Determine the (X, Y) coordinate at the center of the cell enclosing the given text.  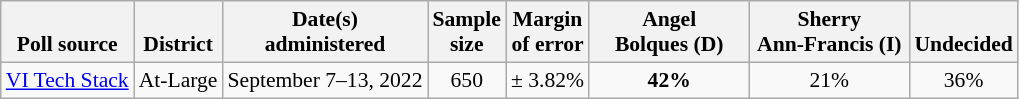
Sherry Ann-Francis (I) (829, 32)
District (178, 32)
650 (467, 80)
AngelBolques (D) (669, 32)
At-Large (178, 80)
VI Tech Stack (68, 80)
Poll source (68, 32)
± 3.82% (548, 80)
42% (669, 80)
September 7–13, 2022 (326, 80)
36% (963, 80)
Date(s)administered (326, 32)
Undecided (963, 32)
Samplesize (467, 32)
Marginof error (548, 32)
21% (829, 80)
